Pinpoint the cell where the given text exists, returning its (X, Y) midpoint coordinate. 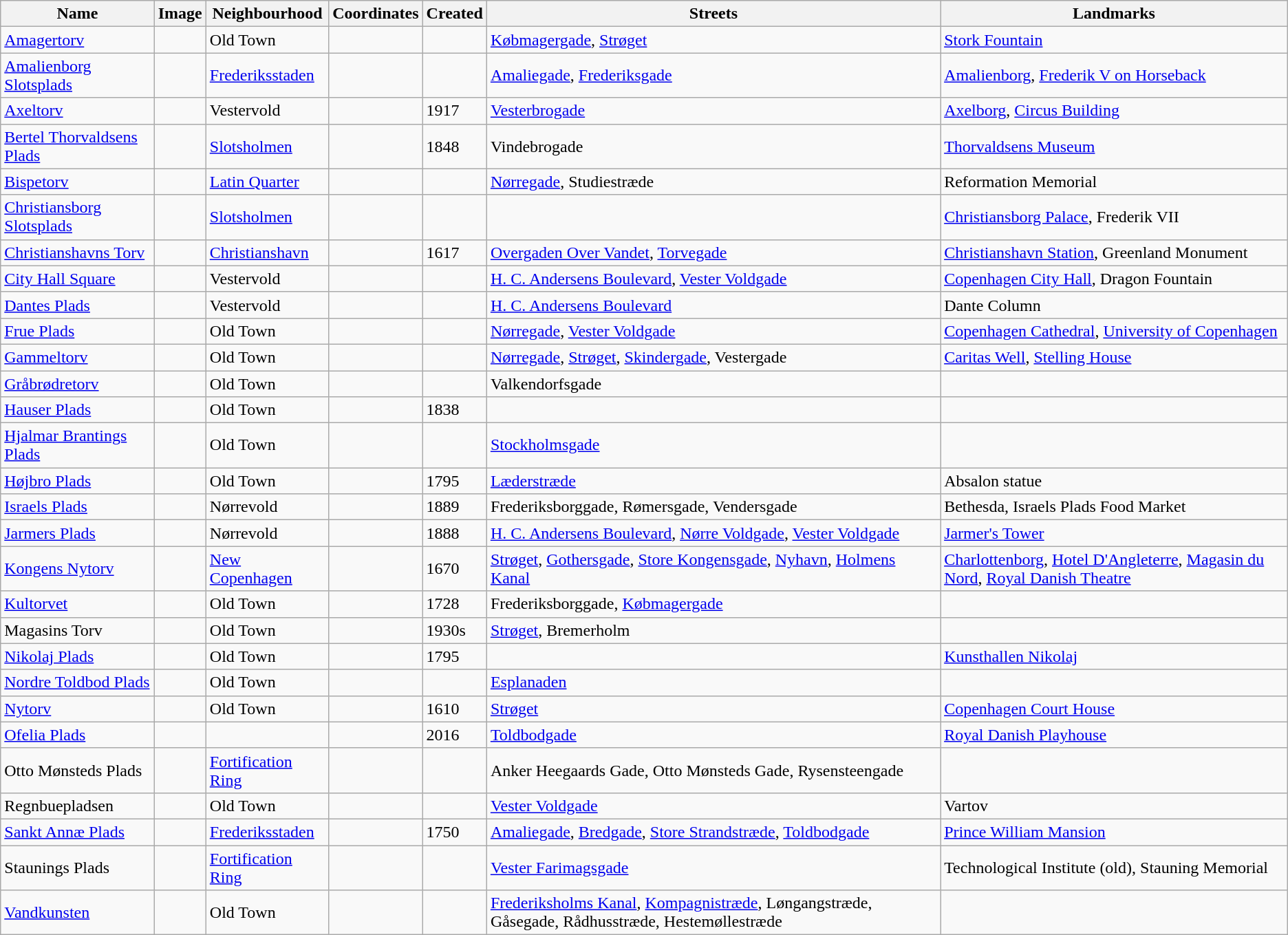
Stork Fountain (1115, 40)
1617 (454, 252)
Frederiksborggade, Rømersgade, Vendersgade (713, 507)
Ofelia Plads (77, 735)
1848 (454, 146)
Gråbrødretorv (77, 383)
1750 (454, 832)
Christiansborg Slotsplads (77, 217)
Læderstræde (713, 481)
Nørregade, Vester Voldgade (713, 331)
Dantes Plads (77, 305)
Frederiksborggade, Købmagergade (713, 604)
Streets (713, 14)
Frederiksholms Kanal, Kompagnistræde, Løngangstræde, Gåsegade, Rådhusstræde, Hestemøllestræde (713, 912)
Købmagergade, Strøget (713, 40)
Valkendorfsgade (713, 383)
Jarmer's Tower (1115, 533)
Caritas Well, Stelling House (1115, 357)
Dante Column (1115, 305)
Nørregade, Studiestræde (713, 182)
1728 (454, 604)
Toldbodgade (713, 735)
Axeltorv (77, 111)
H. C. Andersens Boulevard, Vester Voldgade (713, 279)
Amaliegade, Bredgade, Store Strandstræde, Toldbodgade (713, 832)
Kultorvet (77, 604)
Israels Plads (77, 507)
Strøget (713, 709)
Bispetorv (77, 182)
Magasins Torv (77, 630)
Staunings Plads (77, 867)
Esplanaden (713, 683)
Kongens Nytorv (77, 568)
Stockholmsgade (713, 446)
Technological Institute (old), Stauning Memorial (1115, 867)
Christianshavns Torv (77, 252)
Vartov (1115, 806)
Thorvaldsens Museum (1115, 146)
1838 (454, 410)
Gammeltorv (77, 357)
H. C. Andersens Boulevard, Nørre Voldgade, Vester Voldgade (713, 533)
1610 (454, 709)
Christianshavn Station, Greenland Monument (1115, 252)
Landmarks (1115, 14)
Strøget, Gothersgade, Store Kongensgade, Nyhavn, Holmens Kanal (713, 568)
Name (77, 14)
Nordre Toldbod Plads (77, 683)
Copenhagen City Hall, Dragon Fountain (1115, 279)
Amalienborg Slotsplads (77, 76)
Strøget, Bremerholm (713, 630)
Bethesda, Israels Plads Food Market (1115, 507)
2016 (454, 735)
Prince William Mansion (1115, 832)
Højbro Plads (77, 481)
Reformation Memorial (1115, 182)
Hjalmar Brantings Plads (77, 446)
H. C. Andersens Boulevard (713, 305)
Charlottenborg, Hotel D'Angleterre, Magasin du Nord, Royal Danish Theatre (1115, 568)
Amalienborg, Frederik V on Horseback (1115, 76)
Regnbuepladsen (77, 806)
Vesterbrogade (713, 111)
Vester Voldgade (713, 806)
Nytorv (77, 709)
Vandkunsten (77, 912)
Frue Plads (77, 331)
Axelborg, Circus Building (1115, 111)
Image (180, 14)
Latin Quarter (267, 182)
Overgaden Over Vandet, Torvegade (713, 252)
Created (454, 14)
1670 (454, 568)
Copenhagen Court House (1115, 709)
1888 (454, 533)
City Hall Square (77, 279)
Jarmers Plads (77, 533)
Vester Farimagsgade (713, 867)
Royal Danish Playhouse (1115, 735)
Amagertorv (77, 40)
Neighbourhood (267, 14)
1917 (454, 111)
Otto Mønsteds Plads (77, 771)
Absalon statue (1115, 481)
1889 (454, 507)
Christiansborg Palace, Frederik VII (1115, 217)
Sankt Annæ Plads (77, 832)
Hauser Plads (77, 410)
Amaliegade, Frederiksgade (713, 76)
Bertel Thorvaldsens Plads (77, 146)
Nikolaj Plads (77, 656)
Copenhagen Cathedral, University of Copenhagen (1115, 331)
1930s (454, 630)
Vindebrogade (713, 146)
Coordinates (376, 14)
Anker Heegaards Gade, Otto Mønsteds Gade, Rysensteengade (713, 771)
Nørregade, Strøget, Skindergade, Vestergade (713, 357)
Kunsthallen Nikolaj (1115, 656)
Christianshavn (267, 252)
New Copenhagen (267, 568)
